Pinpoint the cell where the given text exists, returning its (x, y) midpoint coordinate. 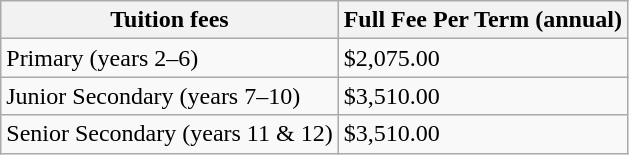
$2,075.00 (482, 58)
Junior Secondary (years 7–10) (170, 96)
Primary (years 2–6) (170, 58)
Tuition fees (170, 20)
Full Fee Per Term (annual) (482, 20)
Senior Secondary (years 11 & 12) (170, 134)
